Scan for the cell matching the given text and deliver its [x, y] coordinate at center. 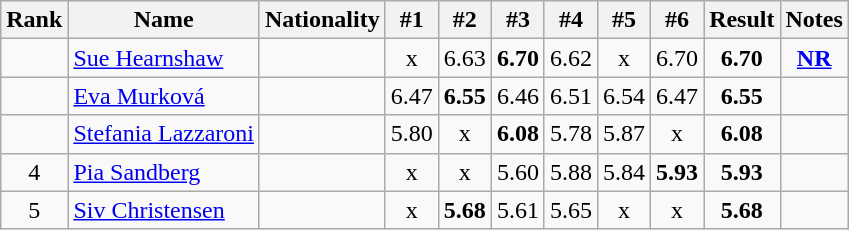
#6 [678, 20]
6.63 [464, 58]
5 [34, 210]
5.65 [570, 210]
5.61 [518, 210]
Eva Murková [164, 96]
Notes [814, 20]
5.60 [518, 172]
5.78 [570, 134]
Pia Sandberg [164, 172]
#2 [464, 20]
6.46 [518, 96]
5.87 [624, 134]
5.84 [624, 172]
#3 [518, 20]
6.62 [570, 58]
Siv Christensen [164, 210]
4 [34, 172]
Stefania Lazzaroni [164, 134]
#1 [412, 20]
5.80 [412, 134]
6.54 [624, 96]
5.88 [570, 172]
#4 [570, 20]
Rank [34, 20]
Result [742, 20]
#5 [624, 20]
Nationality [322, 20]
Sue Hearnshaw [164, 58]
6.51 [570, 96]
Name [164, 20]
NR [814, 58]
